Search for the cell housing the specified text and yield its (X, Y) center coordinate. 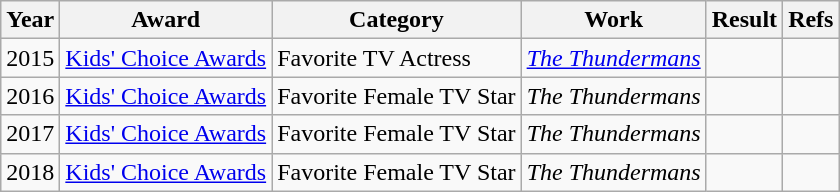
Award (166, 20)
2016 (30, 96)
Result (744, 20)
Refs (811, 20)
Favorite TV Actress (396, 58)
2017 (30, 134)
Year (30, 20)
2015 (30, 58)
2018 (30, 172)
Category (396, 20)
Work (614, 20)
